Detect which cell encompasses the target text, then output its (x, y) center coordinate. 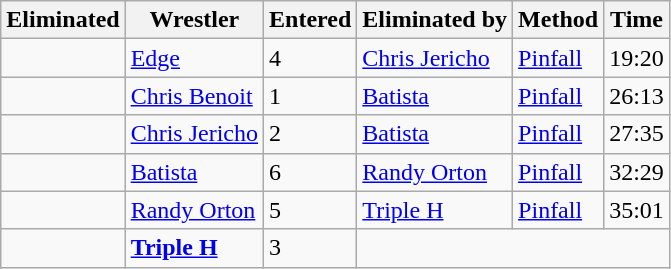
32:29 (637, 172)
Entered (310, 20)
27:35 (637, 134)
35:01 (637, 210)
Edge (194, 58)
Time (637, 20)
Wrestler (194, 20)
2 (310, 134)
Method (558, 20)
4 (310, 58)
Eliminated by (435, 20)
26:13 (637, 96)
Chris Benoit (194, 96)
3 (310, 248)
19:20 (637, 58)
6 (310, 172)
1 (310, 96)
5 (310, 210)
Eliminated (63, 20)
